From the cell containing the given text, extract its center point as (X, Y) coordinate. 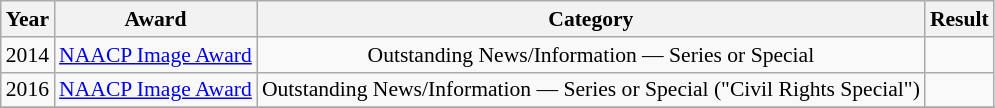
Award (156, 19)
2014 (28, 55)
Category (591, 19)
2016 (28, 90)
Outstanding News/Information — Series or Special ("Civil Rights Special") (591, 90)
Year (28, 19)
Result (960, 19)
Outstanding News/Information — Series or Special (591, 55)
